Capture the cell that displays the provided text and extract its (x, y) central coordinate. 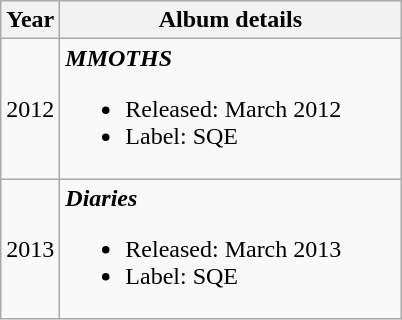
DiariesReleased: March 2013Label: SQE (230, 249)
MMOTHSReleased: March 2012Label: SQE (230, 109)
Album details (230, 20)
2013 (30, 249)
Year (30, 20)
2012 (30, 109)
